For the text-containing cell, return its midpoint in [X, Y] coordinate format. 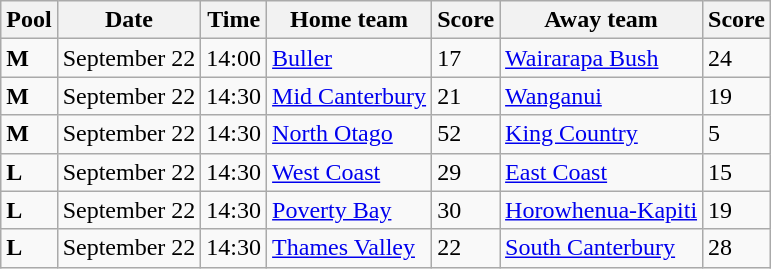
Date [129, 20]
Time [234, 20]
24 [737, 58]
17 [466, 58]
5 [737, 134]
East Coast [602, 172]
Poverty Bay [350, 210]
Mid Canterbury [350, 96]
30 [466, 210]
Wairarapa Bush [602, 58]
King Country [602, 134]
28 [737, 248]
Thames Valley [350, 248]
Horowhenua-Kapiti [602, 210]
Pool [29, 20]
Wanganui [602, 96]
22 [466, 248]
Away team [602, 20]
29 [466, 172]
Home team [350, 20]
21 [466, 96]
14:00 [234, 58]
Buller [350, 58]
15 [737, 172]
52 [466, 134]
South Canterbury [602, 248]
North Otago [350, 134]
West Coast [350, 172]
